Output the [X, Y] coordinate of the center of the cell containing the given text.  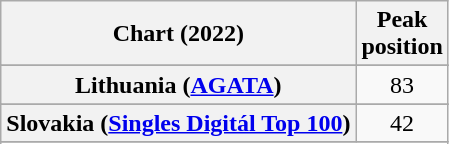
Slovakia (Singles Digitál Top 100) [178, 123]
Chart (2022) [178, 34]
Peakposition [402, 34]
Lithuania (AGATA) [178, 85]
83 [402, 85]
42 [402, 123]
